Scan for the cell matching the given text and deliver its [x, y] coordinate at center. 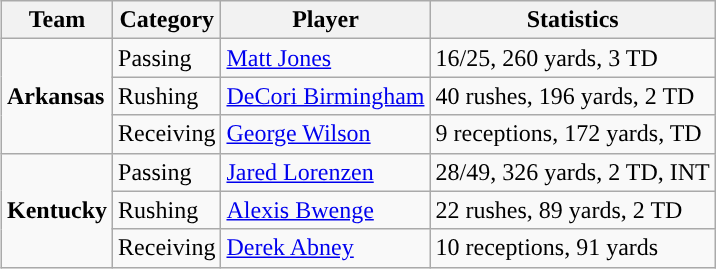
DeCori Birmingham [326, 96]
Arkansas [58, 96]
Statistics [572, 20]
Matt Jones [326, 58]
Player [326, 20]
10 receptions, 91 yards [572, 248]
Team [58, 20]
22 rushes, 89 yards, 2 TD [572, 210]
Derek Abney [326, 248]
40 rushes, 196 yards, 2 TD [572, 96]
George Wilson [326, 134]
16/25, 260 yards, 3 TD [572, 58]
Kentucky [58, 210]
Category [167, 20]
9 receptions, 172 yards, TD [572, 134]
28/49, 326 yards, 2 TD, INT [572, 172]
Jared Lorenzen [326, 172]
Alexis Bwenge [326, 210]
